Output the (X, Y) coordinate of the center of the cell containing the given text.  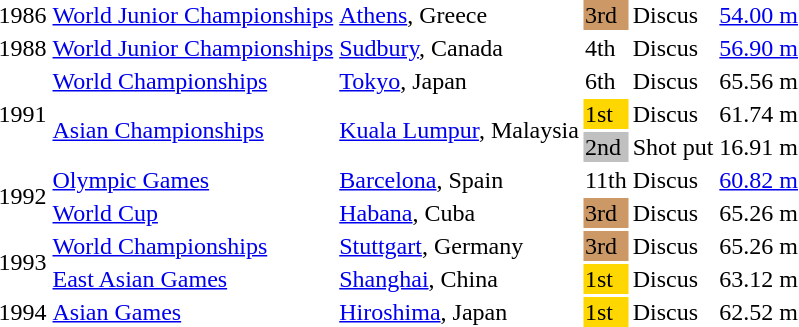
Stuttgart, Germany (460, 246)
Barcelona, Spain (460, 180)
Asian Championships (193, 130)
2nd (606, 147)
Athens, Greece (460, 15)
Olympic Games (193, 180)
Shanghai, China (460, 279)
Hiroshima, Japan (460, 312)
Sudbury, Canada (460, 48)
Habana, Cuba (460, 213)
6th (606, 81)
Asian Games (193, 312)
4th (606, 48)
Tokyo, Japan (460, 81)
Shot put (673, 147)
World Cup (193, 213)
East Asian Games (193, 279)
Kuala Lumpur, Malaysia (460, 130)
11th (606, 180)
